Detect which cell encompasses the target text, then output its [X, Y] center coordinate. 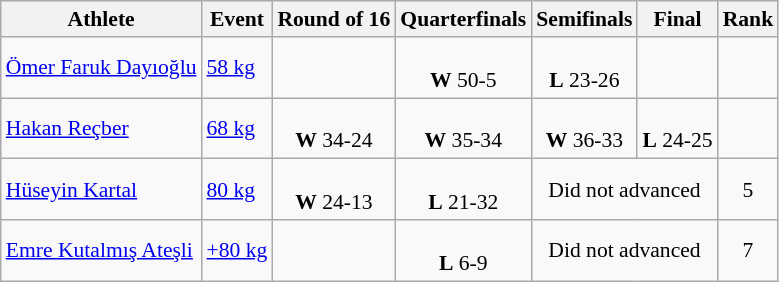
L 24-25 [677, 128]
Semifinals [584, 19]
68 kg [238, 128]
W 35-34 [463, 128]
L 23-26 [584, 68]
Hüseyin Kartal [102, 190]
5 [748, 190]
Emre Kutalmış Ateşli [102, 250]
L 21-32 [463, 190]
Event [238, 19]
Athlete [102, 19]
Round of 16 [334, 19]
58 kg [238, 68]
W 50-5 [463, 68]
W 24-13 [334, 190]
W 34-24 [334, 128]
80 kg [238, 190]
7 [748, 250]
+80 kg [238, 250]
Final [677, 19]
Rank [748, 19]
Hakan Reçber [102, 128]
W 36-33 [584, 128]
Ömer Faruk Dayıoğlu [102, 68]
Quarterfinals [463, 19]
L 6-9 [463, 250]
